Return the [X, Y] coordinate for the center point of the cell that contains the specified text.  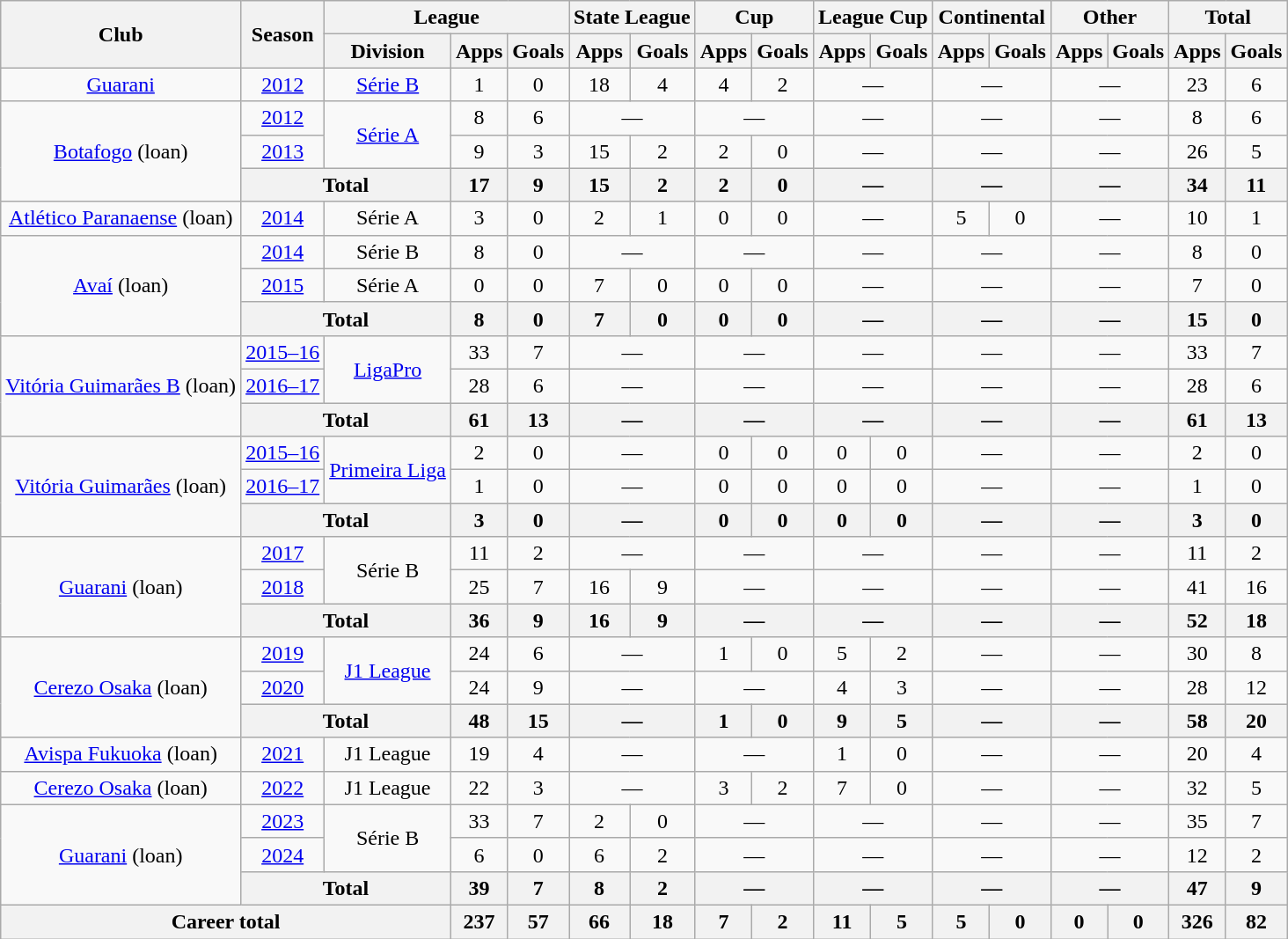
48 [479, 721]
2022 [283, 788]
2013 [283, 151]
Season [283, 34]
Avispa Fukuoka (loan) [121, 754]
26 [1197, 151]
47 [1197, 888]
10 [1197, 218]
58 [1197, 721]
2021 [283, 754]
Vitória Guimarães B (loan) [121, 385]
2017 [283, 554]
Career total [226, 921]
Continental [992, 18]
League [447, 18]
Avaí (loan) [121, 285]
82 [1256, 921]
LigaPro [388, 369]
Botafogo (loan) [121, 151]
52 [1197, 620]
25 [479, 587]
23 [1197, 84]
17 [479, 185]
2018 [283, 587]
Division [388, 51]
35 [1197, 821]
57 [538, 921]
30 [1197, 654]
19 [479, 754]
22 [479, 788]
39 [479, 888]
66 [600, 921]
2023 [283, 821]
Vitória Guimarães (loan) [121, 487]
State League [633, 18]
League Cup [873, 18]
34 [1197, 185]
Primeira Liga [388, 470]
Atlético Paranaense (loan) [121, 218]
Other [1109, 18]
41 [1197, 587]
36 [479, 620]
237 [479, 921]
2024 [283, 855]
2019 [283, 654]
Club [121, 34]
2015 [283, 285]
Cup [754, 18]
Guarani [121, 84]
2020 [283, 687]
32 [1197, 788]
326 [1197, 921]
